Find where the given text appears and provide that cell's center as [x, y] coordinate. 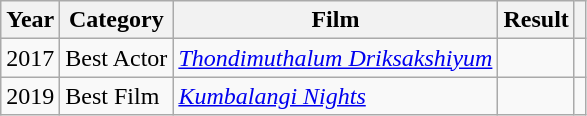
Best Film [116, 96]
Kumbalangi Nights [336, 96]
Result [536, 20]
2019 [30, 96]
Film [336, 20]
Thondimuthalum Driksakshiyum [336, 58]
2017 [30, 58]
Best Actor [116, 58]
Category [116, 20]
Year [30, 20]
